Pinpoint the cell where the given text exists, returning its [x, y] midpoint coordinate. 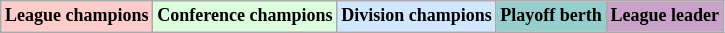
Division champions [416, 16]
Conference champions [245, 16]
League leader [664, 16]
Playoff berth [551, 16]
League champions [77, 16]
